Extract the (X, Y) coordinate from the center of the cell holding the provided text.  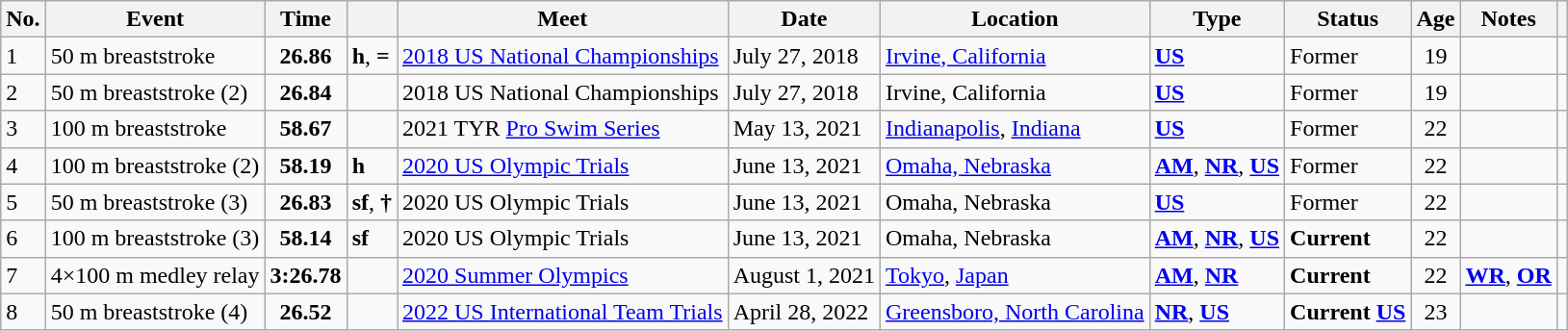
sf, † (372, 202)
Indianapolis, Indiana (1015, 129)
5 (23, 202)
Meet (562, 19)
100 m breaststroke (3) (155, 239)
Event (155, 19)
2021 TYR Pro Swim Series (562, 129)
h (372, 165)
Current US (1348, 312)
April 28, 2022 (804, 312)
AM, NR (1217, 275)
h, = (372, 56)
26.52 (306, 312)
6 (23, 239)
Date (804, 19)
2 (23, 92)
50 m breaststroke (2) (155, 92)
WR, OR (1508, 275)
100 m breaststroke (155, 129)
Location (1015, 19)
sf (372, 239)
Notes (1508, 19)
8 (23, 312)
58.14 (306, 239)
26.83 (306, 202)
50 m breaststroke (155, 56)
3:26.78 (306, 275)
1 (23, 56)
7 (23, 275)
NR, US (1217, 312)
100 m breaststroke (2) (155, 165)
2022 US International Team Trials (562, 312)
2020 Summer Olympics (562, 275)
No. (23, 19)
58.67 (306, 129)
August 1, 2021 (804, 275)
Status (1348, 19)
May 13, 2021 (804, 129)
Time (306, 19)
3 (23, 129)
26.86 (306, 56)
23 (1436, 312)
50 m breaststroke (4) (155, 312)
4×100 m medley relay (155, 275)
26.84 (306, 92)
4 (23, 165)
Type (1217, 19)
Tokyo, Japan (1015, 275)
Age (1436, 19)
58.19 (306, 165)
50 m breaststroke (3) (155, 202)
Greensboro, North Carolina (1015, 312)
